Identify which cell holds the provided text, then report its [X, Y] central coordinate. 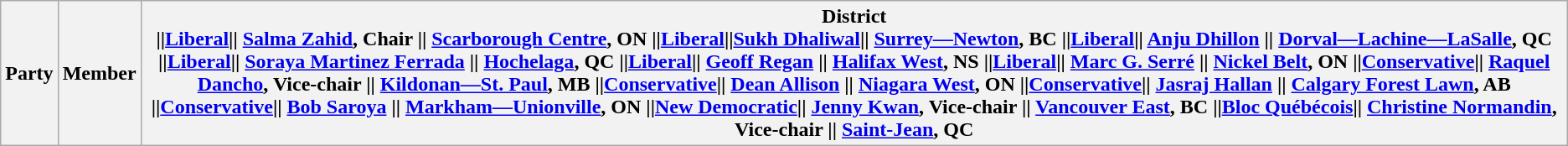
Member [99, 74]
Party [29, 74]
